Determine the [X, Y] coordinate at the center of the cell enclosing the given text.  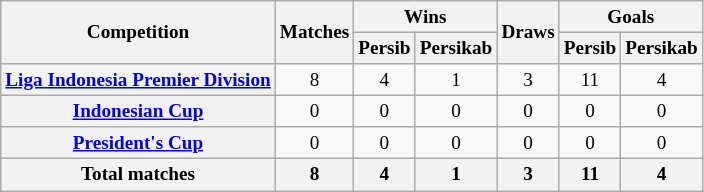
Indonesian Cup [138, 111]
Goals [630, 17]
Total matches [138, 175]
Competition [138, 32]
President's Cup [138, 143]
Liga Indonesia Premier Division [138, 80]
Wins [426, 17]
Matches [314, 32]
Draws [528, 32]
